Return the (x, y) coordinate for the center point of the cell that contains the specified text.  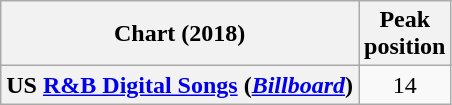
Chart (2018) (180, 34)
Peakposition (405, 34)
14 (405, 85)
US R&B Digital Songs (Billboard) (180, 85)
